Pinpoint the cell where the given text exists, returning its [X, Y] midpoint coordinate. 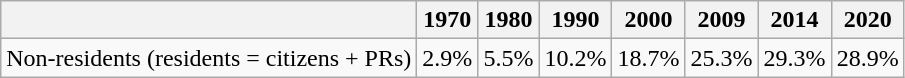
2009 [722, 20]
1970 [448, 20]
Non-residents (residents = citizens + PRs) [209, 58]
28.9% [868, 58]
2000 [648, 20]
25.3% [722, 58]
1990 [576, 20]
2014 [794, 20]
18.7% [648, 58]
5.5% [508, 58]
29.3% [794, 58]
2020 [868, 20]
10.2% [576, 58]
1980 [508, 20]
2.9% [448, 58]
